Return [X, Y] of the center of cell containing provided text 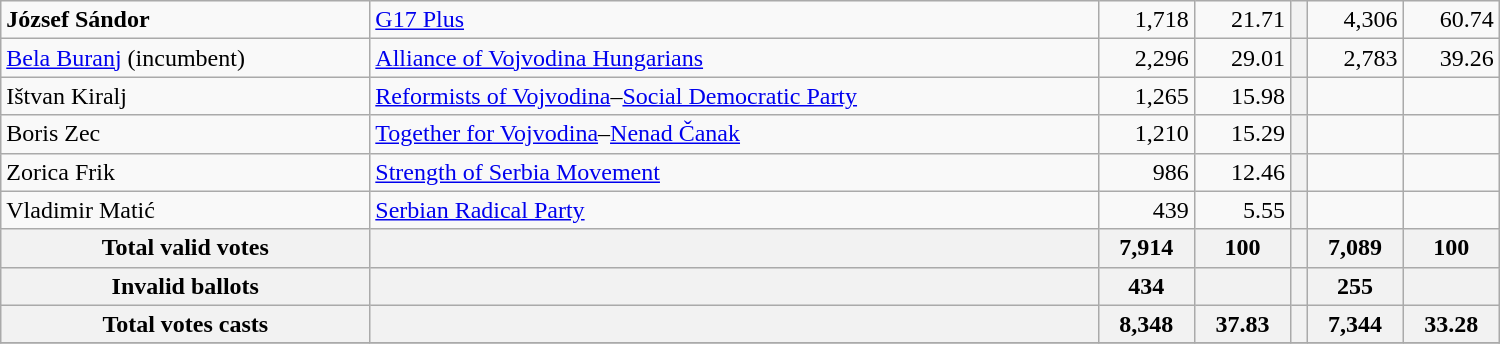
15.29 [1242, 134]
2,296 [1146, 58]
5.55 [1242, 210]
15.98 [1242, 96]
39.26 [1451, 58]
1,265 [1146, 96]
21.71 [1242, 20]
Invalid ballots [186, 286]
Alliance of Vojvodina Hungarians [734, 58]
12.46 [1242, 172]
7,089 [1355, 248]
Reformists of Vojvodina–Social Democratic Party [734, 96]
434 [1146, 286]
Total valid votes [186, 248]
József Sándor [186, 20]
986 [1146, 172]
29.01 [1242, 58]
2,783 [1355, 58]
Serbian Radical Party [734, 210]
Strength of Serbia Movement [734, 172]
7,914 [1146, 248]
33.28 [1451, 324]
60.74 [1451, 20]
Boris Zec [186, 134]
Together for Vojvodina–Nenad Čanak [734, 134]
Vladimir Matić [186, 210]
G17 Plus [734, 20]
Bela Buranj (incumbent) [186, 58]
Zorica Frik [186, 172]
1,718 [1146, 20]
Ištvan Kiralj [186, 96]
7,344 [1355, 324]
255 [1355, 286]
4,306 [1355, 20]
439 [1146, 210]
1,210 [1146, 134]
8,348 [1146, 324]
37.83 [1242, 324]
Total votes casts [186, 324]
